Locate the cell with the specified text and output its [X, Y] center coordinate. 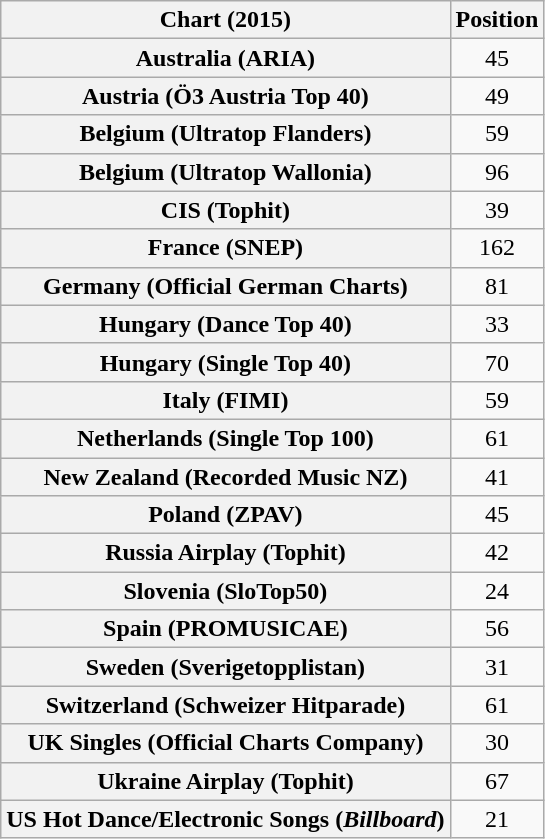
Belgium (Ultratop Wallonia) [226, 172]
41 [497, 477]
Chart (2015) [226, 20]
CIS (Tophit) [226, 210]
Hungary (Dance Top 40) [226, 324]
Australia (ARIA) [226, 58]
Germany (Official German Charts) [226, 286]
162 [497, 248]
Italy (FIMI) [226, 400]
21 [497, 819]
Poland (ZPAV) [226, 515]
Austria (Ö3 Austria Top 40) [226, 96]
Netherlands (Single Top 100) [226, 438]
33 [497, 324]
Slovenia (SloTop50) [226, 591]
42 [497, 553]
Switzerland (Schweizer Hitparade) [226, 705]
56 [497, 629]
France (SNEP) [226, 248]
Sweden (Sverigetopplistan) [226, 667]
Russia Airplay (Tophit) [226, 553]
Position [497, 20]
Ukraine Airplay (Tophit) [226, 781]
UK Singles (Official Charts Company) [226, 743]
70 [497, 362]
24 [497, 591]
67 [497, 781]
Belgium (Ultratop Flanders) [226, 134]
49 [497, 96]
96 [497, 172]
US Hot Dance/Electronic Songs (Billboard) [226, 819]
81 [497, 286]
New Zealand (Recorded Music NZ) [226, 477]
31 [497, 667]
39 [497, 210]
Hungary (Single Top 40) [226, 362]
Spain (PROMUSICAE) [226, 629]
30 [497, 743]
